Determine the (x, y) coordinate at the center of the cell enclosing the given text.  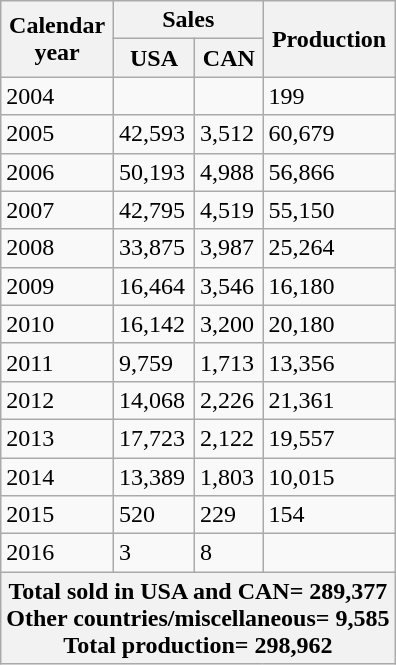
9,759 (154, 362)
CAN (229, 58)
16,142 (154, 324)
42,593 (154, 134)
199 (329, 96)
4,519 (229, 210)
2009 (58, 286)
229 (229, 515)
2004 (58, 96)
25,264 (329, 248)
Production (329, 39)
Sales (188, 20)
Total sold in USA and CAN= 289,377Other countries/miscellaneous= 9,585Total production= 298,962 (198, 618)
19,557 (329, 438)
21,361 (329, 400)
2,122 (229, 438)
520 (154, 515)
1,803 (229, 477)
3,512 (229, 134)
2014 (58, 477)
20,180 (329, 324)
USA (154, 58)
50,193 (154, 172)
4,988 (229, 172)
2007 (58, 210)
14,068 (154, 400)
2012 (58, 400)
16,464 (154, 286)
16,180 (329, 286)
3,987 (229, 248)
Calendaryear (58, 39)
2015 (58, 515)
56,866 (329, 172)
10,015 (329, 477)
1,713 (229, 362)
13,389 (154, 477)
2013 (58, 438)
3 (154, 553)
3,546 (229, 286)
154 (329, 515)
2011 (58, 362)
13,356 (329, 362)
2010 (58, 324)
3,200 (229, 324)
2006 (58, 172)
17,723 (154, 438)
33,875 (154, 248)
2005 (58, 134)
2016 (58, 553)
55,150 (329, 210)
8 (229, 553)
60,679 (329, 134)
2,226 (229, 400)
42,795 (154, 210)
2008 (58, 248)
